Pinpoint the cell where the given text exists, returning its [X, Y] midpoint coordinate. 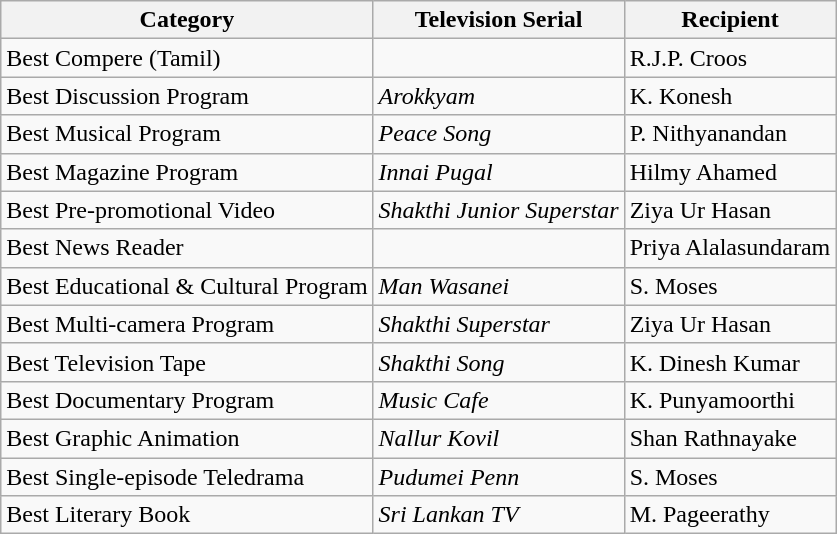
Innai Pugal [498, 172]
Best Discussion Program [187, 96]
Best Television Tape [187, 362]
Hilmy Ahamed [730, 172]
Best Documentary Program [187, 400]
Nallur Kovil [498, 438]
Arokkyam [498, 96]
Best Single-episode Teledrama [187, 477]
Sri Lankan TV [498, 515]
Best Educational & Cultural Program [187, 286]
Man Wasanei [498, 286]
Best Compere (Tamil) [187, 58]
Best Pre-promotional Video [187, 210]
Best Musical Program [187, 134]
Priya Alalasundaram [730, 248]
Pudumei Penn [498, 477]
Best Literary Book [187, 515]
Category [187, 20]
Shan Rathnayake [730, 438]
Shakthi Song [498, 362]
Shakthi Superstar [498, 324]
P. Nithyanandan [730, 134]
Shakthi Junior Superstar [498, 210]
Best Magazine Program [187, 172]
K. Dinesh Kumar [730, 362]
Peace Song [498, 134]
Television Serial [498, 20]
Recipient [730, 20]
K. Konesh [730, 96]
R.J.P. Croos [730, 58]
K. Punyamoorthi [730, 400]
Music Cafe [498, 400]
Best Graphic Animation [187, 438]
M. Pageerathy [730, 515]
Best Multi-camera Program [187, 324]
Best News Reader [187, 248]
